For the text-containing cell, return its midpoint in [X, Y] coordinate format. 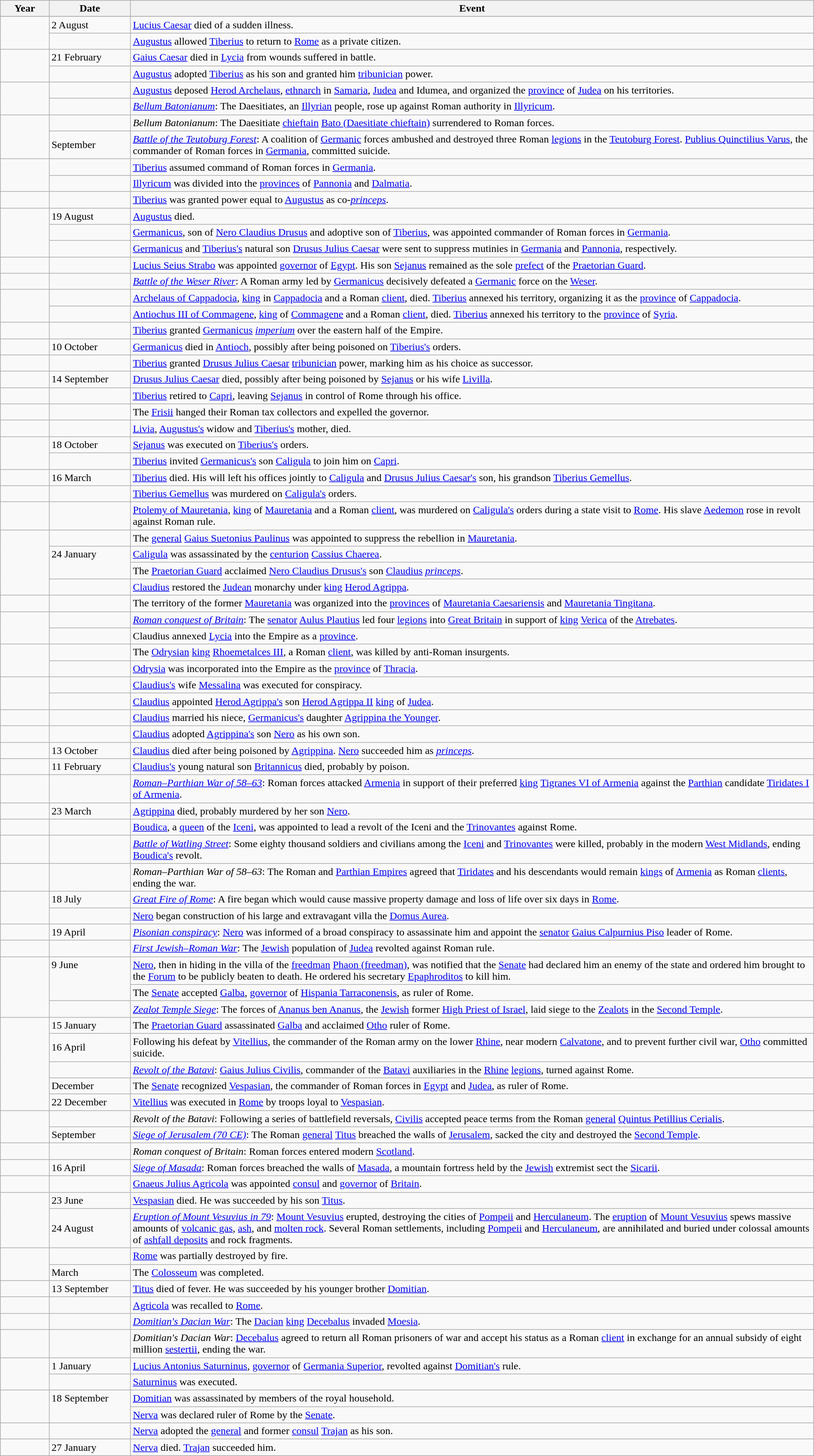
Augustus died. [472, 216]
Tiberius retired to Capri, leaving Sejanus in control of Rome through his office. [472, 396]
Tiberius was granted power equal to Augustus as co-princeps. [472, 200]
The general Gaius Suetonius Paulinus was appointed to suppress the rebellion in Mauretania. [472, 538]
Great Fire of Rome: A fire began which would cause massive property damage and loss of life over six days in Rome. [472, 899]
Germanicus and Tiberius's natural son Drusus Julius Caesar were sent to suppress mutinies in Germania and Pannonia, respectively. [472, 249]
10 October [89, 347]
Rome was partially destroyed by fire. [472, 1256]
Odrysia was incorporated into the Empire as the province of Thracia. [472, 669]
The Odrysian king Rhoemetalces III, a Roman client, was killed by anti-Roman insurgents. [472, 652]
Germanicus died in Antioch, possibly after being poisoned on Tiberius's orders. [472, 347]
Caligula was assassinated by the centurion Cassius Chaerea. [472, 554]
Claudius restored the Judean monarchy under king Herod Agrippa. [472, 587]
December [89, 1086]
The Praetorian Guard assassinated Galba and acclaimed Otho ruler of Rome. [472, 1025]
22 December [89, 1102]
13 October [89, 751]
18 September [89, 1407]
19 August [89, 216]
March [89, 1272]
Roman conquest of Britain: The senator Aulus Plautius led four legions into Great Britain in support of king Verica of the Atrebates. [472, 620]
Bellum Batonianum: The Daesitiates, an Illyrian people, rose up against Roman authority in Illyricum. [472, 106]
Battle of the Weser River: A Roman army led by Germanicus decisively defeated a Germanic force on the Weser. [472, 282]
23 June [89, 1200]
11 February [89, 767]
The territory of the former Mauretania was organized into the provinces of Mauretania Caesariensis and Mauretania Tingitana. [472, 603]
24 January [89, 563]
Revolt of the Batavi: Gaius Julius Civilis, commander of the Batavi auxiliaries in the Rhine legions, turned against Rome. [472, 1070]
Sejanus was executed on Tiberius's orders. [472, 445]
Date [89, 9]
Tiberius granted Germanicus imperium over the eastern half of the Empire. [472, 330]
Germanicus, son of Nero Claudius Drusus and adoptive son of Tiberius, was appointed commander of Roman forces in Germania. [472, 233]
24 August [89, 1228]
Claudius's young natural son Britannicus died, probably by poison. [472, 767]
Tiberius invited Germanicus's son Caligula to join him on Capri. [472, 461]
Year [25, 9]
First Jewish–Roman War: The Jewish population of Judea revolted against Roman rule. [472, 948]
Augustus deposed Herod Archelaus, ethnarch in Samaria, Judea and Idumea, and organized the province of Judea on his territories. [472, 90]
Archelaus of Cappadocia, king in Cappadocia and a Roman client, died. Tiberius annexed his territory, organizing it as the province of Cappadocia. [472, 298]
Antiochus III of Commagene, king of Commagene and a Roman client, died. Tiberius annexed his territory to the province of Syria. [472, 314]
18 October [89, 445]
27 January [89, 1447]
Lucius Seius Strabo was appointed governor of Egypt. His son Sejanus remained as the sole prefect of the Praetorian Guard. [472, 265]
The Frisii hanged their Roman tax collectors and expelled the governor. [472, 412]
Siege of Masada: Roman forces breached the walls of Masada, a mountain fortress held by the Jewish extremist sect the Sicarii. [472, 1168]
Siege of Jerusalem (70 CE): The Roman general Titus breached the walls of Jerusalem, sacked the city and destroyed the Second Temple. [472, 1135]
Drusus Julius Caesar died, possibly after being poisoned by Sejanus or his wife Livilla. [472, 379]
Tiberius granted Drusus Julius Caesar tribunician power, marking him as his choice as successor. [472, 363]
Illyricum was divided into the provinces of Pannonia and Dalmatia. [472, 183]
Nerva died. Trajan succeeded him. [472, 1447]
Livia, Augustus's widow and Tiberius's mother, died. [472, 428]
23 March [89, 811]
Saturninus was executed. [472, 1382]
Augustus adopted Tiberius as his son and granted him tribunician power. [472, 74]
Claudius married his niece, Germanicus's daughter Agrippina the Younger. [472, 717]
Nerva was declared ruler of Rome by the Senate. [472, 1415]
15 January [89, 1025]
Claudius annexed Lycia into the Empire as a province. [472, 636]
The Senate accepted Galba, governor of Hispania Tarraconensis, as ruler of Rome. [472, 993]
9 June [89, 978]
The Senate recognized Vespasian, the commander of Roman forces in Egypt and Judea, as ruler of Rome. [472, 1086]
21 February [89, 58]
The Praetorian Guard acclaimed Nero Claudius Drusus's son Claudius princeps. [472, 571]
Nerva adopted the general and former consul Trajan as his son. [472, 1431]
Boudica, a queen of the Iceni, was appointed to lead a revolt of the Iceni and the Trinovantes against Rome. [472, 827]
Domitian was assassinated by members of the royal household. [472, 1398]
Tiberius assumed command of Roman forces in Germania. [472, 167]
Augustus allowed Tiberius to return to Rome as a private citizen. [472, 41]
13 September [89, 1289]
Bellum Batonianum: The Daesitiate chieftain Bato (Daesitiate chieftain) surrendered to Roman forces. [472, 123]
The Colosseum was completed. [472, 1272]
Claudius adopted Agrippina's son Nero as his own son. [472, 734]
16 March [89, 478]
Lucius Caesar died of a sudden illness. [472, 25]
Event [472, 9]
Claudius died after being poisoned by Agrippina. Nero succeeded him as princeps. [472, 751]
Titus died of fever. He was succeeded by his younger brother Domitian. [472, 1289]
19 April [89, 932]
Tiberius died. His will left his offices jointly to Caligula and Drusus Julius Caesar's son, his grandson Tiberius Gemellus. [472, 478]
2 August [89, 25]
1 January [89, 1366]
Zealot Temple Siege: The forces of Ananus ben Ananus, the Jewish former High Priest of Israel, laid siege to the Zealots in the Second Temple. [472, 1009]
Revolt of the Batavi: Following a series of battlefield reversals, Civilis accepted peace terms from the Roman general Quintus Petillius Cerialis. [472, 1119]
Pisonian conspiracy: Nero was informed of a broad conspiracy to assassinate him and appoint the senator Gaius Calpurnius Piso leader of Rome. [472, 932]
Claudius's wife Messalina was executed for conspiracy. [472, 685]
Gnaeus Julius Agricola was appointed consul and governor of Britain. [472, 1184]
Agricola was recalled to Rome. [472, 1305]
14 September [89, 379]
18 July [89, 899]
Tiberius Gemellus was murdered on Caligula's orders. [472, 494]
Domitian's Dacian War: The Dacian king Decebalus invaded Moesia. [472, 1321]
Vespasian died. He was succeeded by his son Titus. [472, 1200]
Roman conquest of Britain: Roman forces entered modern Scotland. [472, 1151]
Claudius appointed Herod Agrippa's son Herod Agrippa II king of Judea. [472, 701]
Nero began construction of his large and extravagant villa the Domus Aurea. [472, 916]
Vitellius was executed in Rome by troops loyal to Vespasian. [472, 1102]
Lucius Antonius Saturninus, governor of Germania Superior, revolted against Domitian's rule. [472, 1366]
Agrippina died, probably murdered by her son Nero. [472, 811]
Gaius Caesar died in Lycia from wounds suffered in battle. [472, 58]
